Pinpoint the cell where the given text exists, returning its (X, Y) midpoint coordinate. 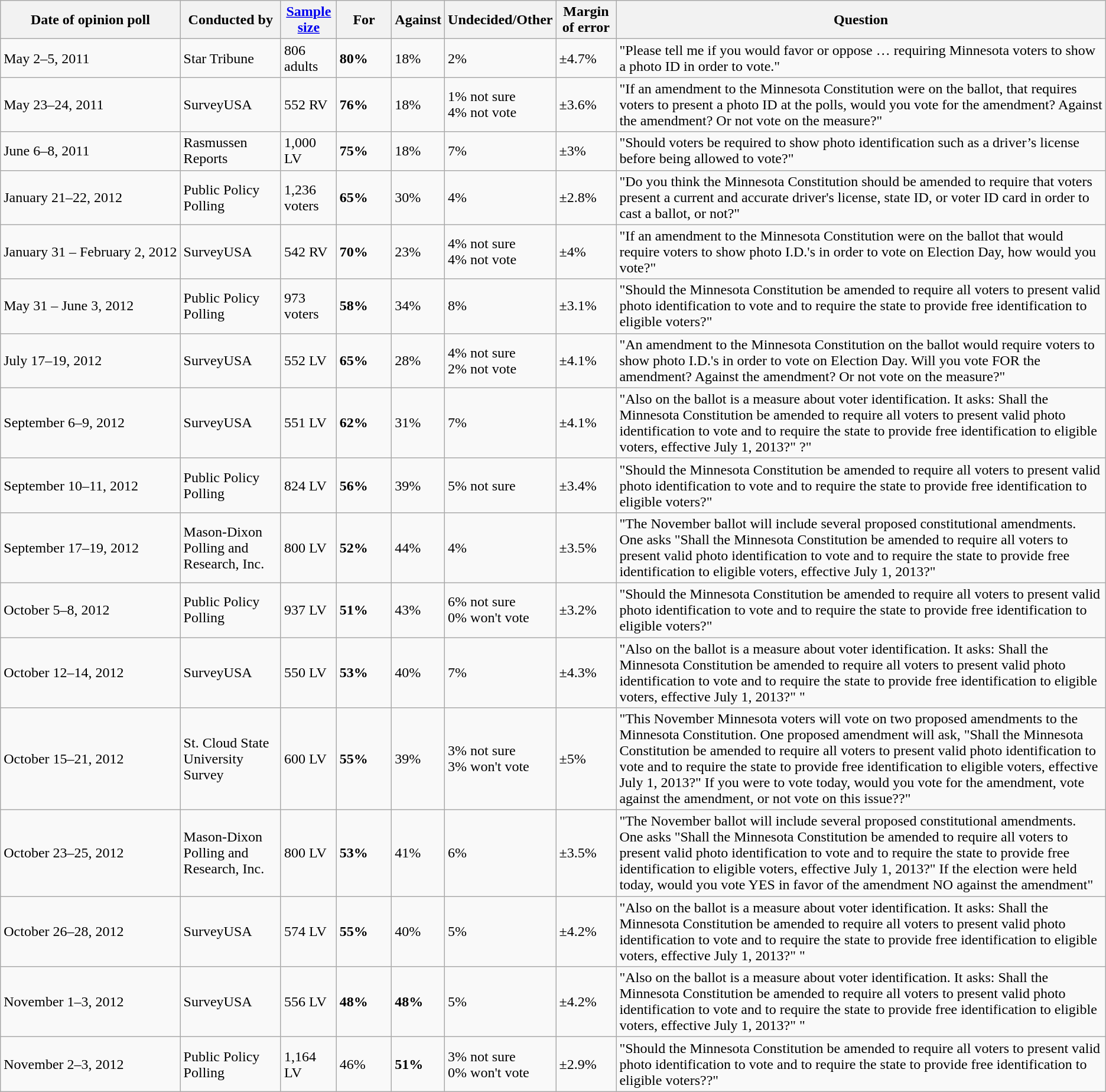
552 RV (308, 105)
574 LV (308, 931)
September 6–9, 2012 (90, 423)
±4.3% (586, 672)
46% (364, 1064)
551 LV (308, 423)
±3.2% (586, 610)
542 RV (308, 252)
556 LV (308, 1002)
Question (861, 20)
±4% (586, 252)
Star Tribune (230, 58)
January 31 – February 2, 2012 (90, 252)
Rasmussen Reports (230, 151)
January 21–22, 2012 (90, 197)
Against (418, 20)
30% (418, 197)
"Please tell me if you would favor or oppose … requiring Minnesota voters to show a photo ID in order to vote." (861, 58)
552 LV (308, 360)
31% (418, 423)
July 17–19, 2012 (90, 360)
973 voters (308, 306)
May 2–5, 2011 (90, 58)
October 12–14, 2012 (90, 672)
"Should voters be required to show photo identification such as a driver’s license before being allowed to vote?" (861, 151)
1,236 voters (308, 197)
34% (418, 306)
October 15–21, 2012 (90, 759)
1,164 LV (308, 1064)
±3% (586, 151)
Margin of error (586, 20)
October 23–25, 2012 (90, 853)
56% (364, 485)
4% not sure 4% not vote (500, 252)
Undecided/Other (500, 20)
±3.1% (586, 306)
70% (364, 252)
28% (418, 360)
824 LV (308, 485)
5% not sure (500, 485)
October 5–8, 2012 (90, 610)
St. Cloud State University Survey (230, 759)
1% not sure 4% not vote (500, 105)
76% (364, 105)
937 LV (308, 610)
3% not sure 3% won't vote (500, 759)
June 6–8, 2011 (90, 151)
52% (364, 547)
58% (364, 306)
80% (364, 58)
±3.6% (586, 105)
62% (364, 423)
November 2–3, 2012 (90, 1064)
For (364, 20)
Sample size (308, 20)
75% (364, 151)
1,000 LV (308, 151)
±5% (586, 759)
May 31 – June 3, 2012 (90, 306)
600 LV (308, 759)
Conducted by (230, 20)
Date of opinion poll (90, 20)
6% not sure 0% won't vote (500, 610)
6% (500, 853)
±2.8% (586, 197)
±3.4% (586, 485)
September 10–11, 2012 (90, 485)
23% (418, 252)
806 adults (308, 58)
September 17–19, 2012 (90, 547)
4% not sure 2% not vote (500, 360)
November 1–3, 2012 (90, 1002)
May 23–24, 2011 (90, 105)
44% (418, 547)
8% (500, 306)
±4.7% (586, 58)
±2.9% (586, 1064)
October 26–28, 2012 (90, 931)
2% (500, 58)
41% (418, 853)
43% (418, 610)
550 LV (308, 672)
3% not sure 0% won't vote (500, 1064)
